Identify which cell holds the provided text, then report its [x, y] central coordinate. 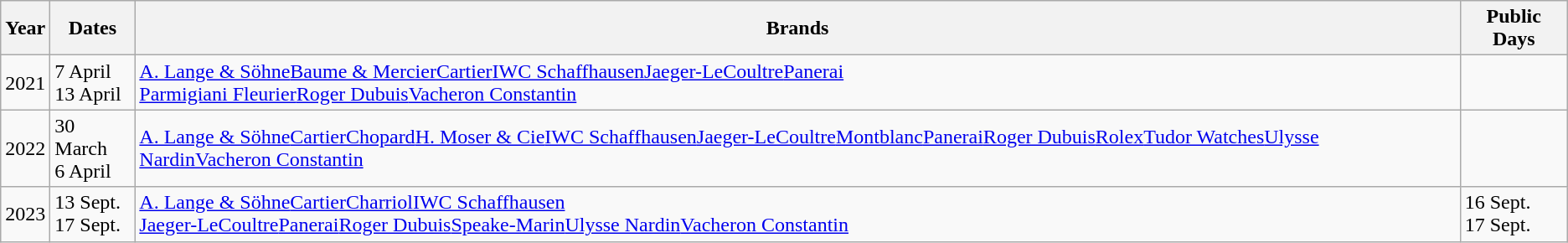
Brands [797, 28]
Dates [92, 28]
A. Lange & SöhneBaume & MercierCartierIWC SchaffhausenJaeger-LeCoultrePaneraiParmigiani FleurierRoger DubuisVacheron Constantin [797, 82]
16 Sept.17 Sept. [1514, 215]
Year [25, 28]
A. Lange & SöhneCartierCharriolIWC SchaffhausenJaeger-LeCoultrePaneraiRoger DubuisSpeake-MarinUlysse NardinVacheron Constantin [797, 215]
30 March6 April [92, 148]
Public Days [1514, 28]
2022 [25, 148]
2023 [25, 215]
13 Sept.17 Sept. [92, 215]
7 April13 April [92, 82]
2021 [25, 82]
